Scan for the cell matching the given text and deliver its (x, y) coordinate at center. 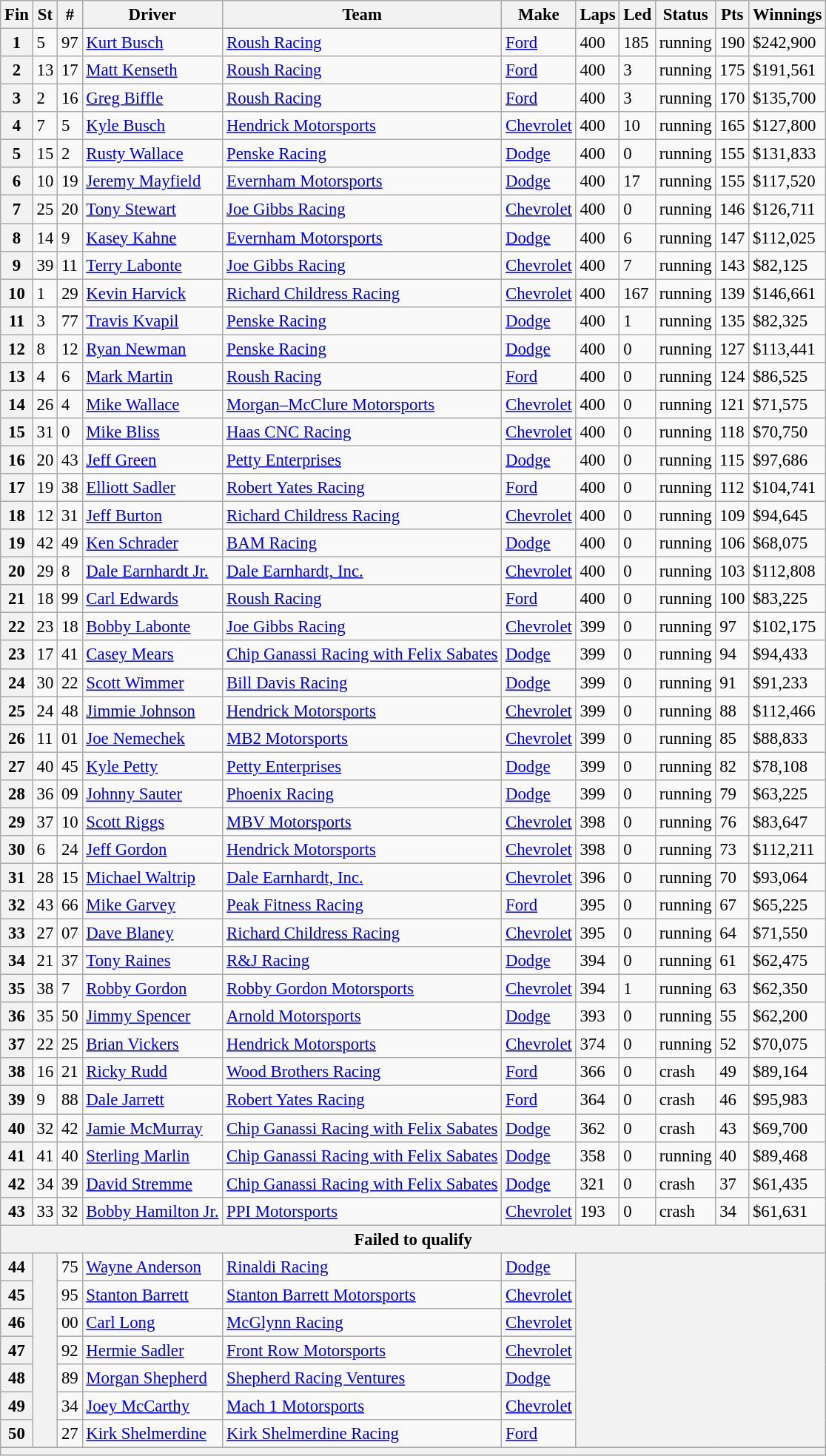
Tony Raines (152, 961)
$82,325 (788, 321)
$71,550 (788, 933)
366 (598, 1073)
Stanton Barrett (152, 1295)
47 (17, 1350)
79 (733, 794)
Pts (733, 15)
$88,833 (788, 738)
143 (733, 265)
Kevin Harvick (152, 293)
Jimmy Spencer (152, 1016)
$95,983 (788, 1100)
Matt Kenseth (152, 70)
$86,525 (788, 377)
76 (733, 822)
Kurt Busch (152, 43)
David Stremme (152, 1184)
$91,233 (788, 682)
$112,808 (788, 571)
135 (733, 321)
Jeremy Mayfield (152, 181)
09 (70, 794)
Arnold Motorsports (363, 1016)
Ricky Rudd (152, 1073)
Rusty Wallace (152, 154)
362 (598, 1128)
$89,164 (788, 1073)
Kyle Busch (152, 126)
01 (70, 738)
64 (733, 933)
374 (598, 1044)
Morgan Shepherd (152, 1378)
Mark Martin (152, 377)
73 (733, 850)
Scott Riggs (152, 822)
Johnny Sauter (152, 794)
Tony Stewart (152, 209)
Jamie McMurray (152, 1128)
Scott Wimmer (152, 682)
Robby Gordon Motorsports (363, 989)
Wayne Anderson (152, 1267)
$61,435 (788, 1184)
Joey McCarthy (152, 1406)
100 (733, 599)
121 (733, 404)
Casey Mears (152, 655)
$70,750 (788, 432)
Dale Jarrett (152, 1100)
115 (733, 460)
$112,211 (788, 850)
Travis Kvapil (152, 321)
$146,661 (788, 293)
Jeff Gordon (152, 850)
55 (733, 1016)
$63,225 (788, 794)
$83,225 (788, 599)
$62,350 (788, 989)
$62,475 (788, 961)
Fin (17, 15)
82 (733, 766)
Terry Labonte (152, 265)
$117,520 (788, 181)
$68,075 (788, 543)
$191,561 (788, 70)
$126,711 (788, 209)
127 (733, 349)
185 (638, 43)
Driver (152, 15)
PPI Motorsports (363, 1211)
$242,900 (788, 43)
Joe Nemechek (152, 738)
$62,200 (788, 1016)
Wood Brothers Racing (363, 1073)
99 (70, 599)
61 (733, 961)
Robby Gordon (152, 989)
393 (598, 1016)
106 (733, 543)
Winnings (788, 15)
63 (733, 989)
Dale Earnhardt Jr. (152, 571)
Jeff Burton (152, 516)
$113,441 (788, 349)
103 (733, 571)
70 (733, 877)
190 (733, 43)
$131,833 (788, 154)
147 (733, 238)
Bobby Labonte (152, 627)
$93,064 (788, 877)
00 (70, 1323)
75 (70, 1267)
$65,225 (788, 905)
Laps (598, 15)
$135,700 (788, 98)
52 (733, 1044)
Ken Schrader (152, 543)
Kyle Petty (152, 766)
Brian Vickers (152, 1044)
$89,468 (788, 1155)
Kirk Shelmerdine Racing (363, 1434)
118 (733, 432)
396 (598, 877)
Jimmie Johnson (152, 711)
Dave Blaney (152, 933)
Carl Long (152, 1323)
66 (70, 905)
358 (598, 1155)
Haas CNC Racing (363, 432)
Kirk Shelmerdine (152, 1434)
Stanton Barrett Motorsports (363, 1295)
$97,686 (788, 460)
Front Row Motorsports (363, 1350)
Team (363, 15)
139 (733, 293)
St (44, 15)
94 (733, 655)
$83,647 (788, 822)
Mach 1 Motorsports (363, 1406)
44 (17, 1267)
$102,175 (788, 627)
$78,108 (788, 766)
85 (733, 738)
Mike Garvey (152, 905)
Kasey Kahne (152, 238)
109 (733, 516)
124 (733, 377)
Mike Wallace (152, 404)
$112,025 (788, 238)
$94,433 (788, 655)
Status (685, 15)
112 (733, 488)
$82,125 (788, 265)
77 (70, 321)
170 (733, 98)
321 (598, 1184)
Ryan Newman (152, 349)
Hermie Sadler (152, 1350)
$127,800 (788, 126)
Sterling Marlin (152, 1155)
$112,466 (788, 711)
Phoenix Racing (363, 794)
Bobby Hamilton Jr. (152, 1211)
Led (638, 15)
Morgan–McClure Motorsports (363, 404)
$71,575 (788, 404)
MBV Motorsports (363, 822)
07 (70, 933)
Failed to qualify (413, 1239)
MB2 Motorsports (363, 738)
Shepherd Racing Ventures (363, 1378)
Elliott Sadler (152, 488)
95 (70, 1295)
67 (733, 905)
89 (70, 1378)
$104,741 (788, 488)
146 (733, 209)
Rinaldi Racing (363, 1267)
Jeff Green (152, 460)
92 (70, 1350)
167 (638, 293)
193 (598, 1211)
$70,075 (788, 1044)
BAM Racing (363, 543)
Michael Waltrip (152, 877)
364 (598, 1100)
Bill Davis Racing (363, 682)
Mike Bliss (152, 432)
$69,700 (788, 1128)
Carl Edwards (152, 599)
$61,631 (788, 1211)
$94,645 (788, 516)
# (70, 15)
Make (539, 15)
McGlynn Racing (363, 1323)
R&J Racing (363, 961)
Peak Fitness Racing (363, 905)
165 (733, 126)
91 (733, 682)
Greg Biffle (152, 98)
175 (733, 70)
